Detect which cell encompasses the target text, then output its (X, Y) center coordinate. 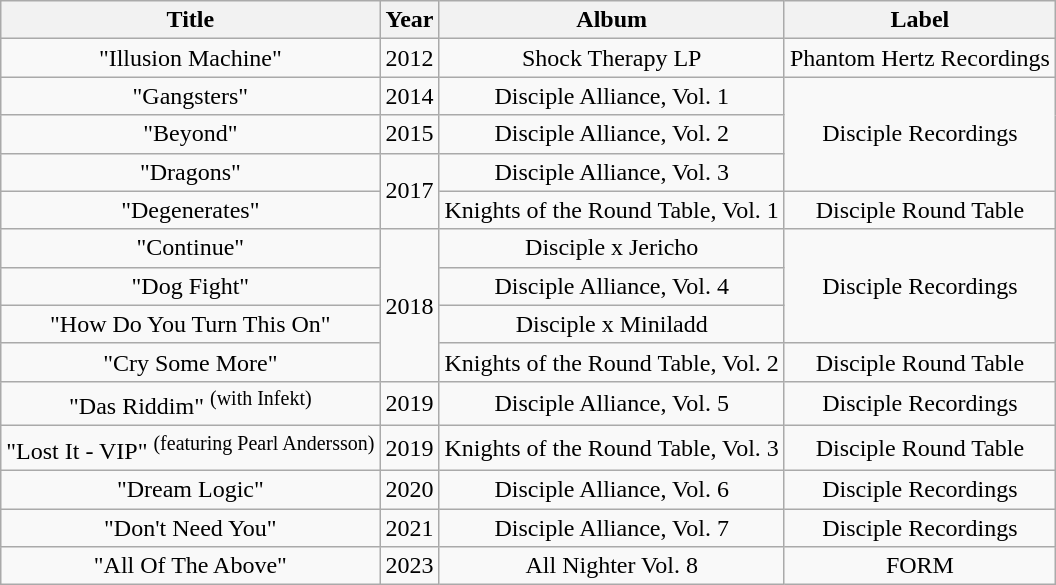
2014 (410, 96)
Disciple x Jericho (612, 248)
Disciple Alliance, Vol. 4 (612, 286)
"Illusion Machine" (190, 58)
"How Do You Turn This On" (190, 324)
"Beyond" (190, 134)
"Das Riddim" (with Infekt) (190, 404)
"Degenerates" (190, 210)
All Nighter Vol. 8 (612, 566)
Disciple x Miniladd (612, 324)
"All Of The Above" (190, 566)
Title (190, 20)
Shock Therapy LP (612, 58)
2012 (410, 58)
"Gangsters" (190, 96)
Disciple Alliance, Vol. 3 (612, 172)
Knights of the Round Table, Vol. 1 (612, 210)
Disciple Alliance, Vol. 5 (612, 404)
Disciple Alliance, Vol. 6 (612, 489)
Disciple Alliance, Vol. 2 (612, 134)
Disciple Alliance, Vol. 7 (612, 528)
"Lost It - VIP" (featuring Pearl Andersson) (190, 448)
"Continue" (190, 248)
Year (410, 20)
Disciple Alliance, Vol. 1 (612, 96)
"Dream Logic" (190, 489)
2015 (410, 134)
"Don't Need You" (190, 528)
Phantom Hertz Recordings (920, 58)
Label (920, 20)
2017 (410, 191)
Knights of the Round Table, Vol. 3 (612, 448)
Knights of the Round Table, Vol. 2 (612, 362)
2020 (410, 489)
"Dog Fight" (190, 286)
Album (612, 20)
"Cry Some More" (190, 362)
"Dragons" (190, 172)
2021 (410, 528)
FORM (920, 566)
2018 (410, 305)
2023 (410, 566)
